Detect which cell encompasses the target text, then output its (x, y) center coordinate. 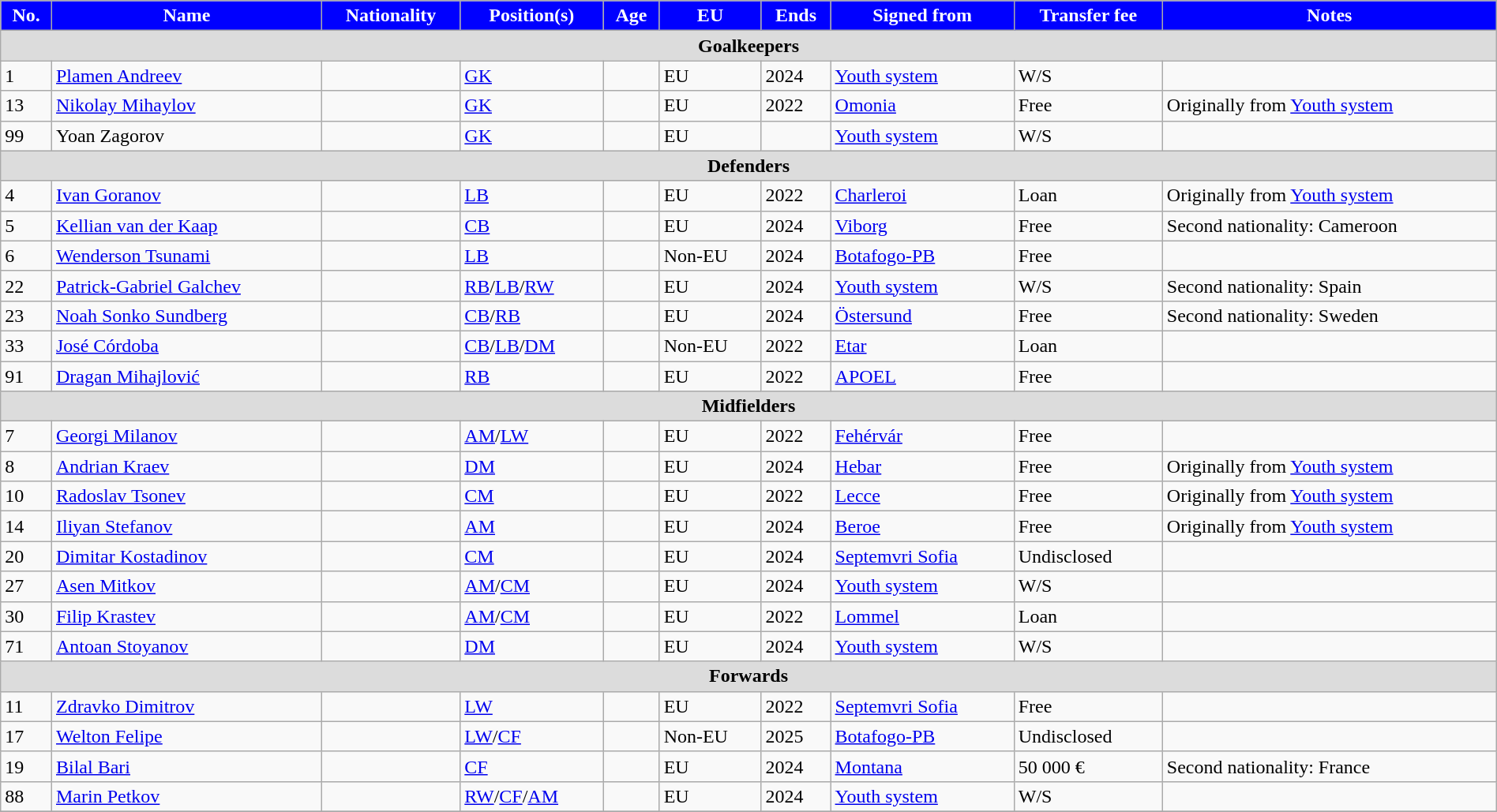
Signed from (922, 16)
Dimitar Kostadinov (186, 556)
Nikolay Mihaylov (186, 106)
José Córdoba (186, 346)
8 (27, 466)
Fehérvár (922, 436)
Position(s) (532, 16)
13 (27, 106)
Marin Petkov (186, 796)
Patrick-Gabriel Galchev (186, 286)
No. (27, 16)
Iliyan Stefanov (186, 526)
Midfielders (748, 406)
RW/CF/AM (532, 796)
Kellian van der Kaap (186, 226)
99 (27, 136)
50 000 € (1088, 766)
11 (27, 706)
AM (532, 526)
Notes (1330, 16)
Second nationality: Cameroon (1330, 226)
Yoan Zagorov (186, 136)
4 (27, 196)
Lecce (922, 496)
Bilal Bari (186, 766)
17 (27, 736)
Second nationality: France (1330, 766)
Wenderson Tsunami (186, 256)
Transfer fee (1088, 16)
Welton Felipe (186, 736)
71 (27, 646)
Radoslav Tsonev (186, 496)
Nationality (390, 16)
RB (532, 376)
Filip Krastev (186, 616)
Montana (922, 766)
6 (27, 256)
10 (27, 496)
Andrian Kraev (186, 466)
22 (27, 286)
2025 (796, 736)
Omonia (922, 106)
Defenders (748, 166)
30 (27, 616)
Viborg (922, 226)
Etar (922, 346)
19 (27, 766)
5 (27, 226)
Plamen Andreev (186, 76)
Name (186, 16)
Ivan Goranov (186, 196)
Second nationality: Sweden (1330, 316)
Age (632, 16)
23 (27, 316)
LW/CF (532, 736)
Asen Mitkov (186, 586)
Charleroi (922, 196)
RB/LB/RW (532, 286)
Beroe (922, 526)
Antoan Stoyanov (186, 646)
CF (532, 766)
APOEL (922, 376)
AM/LW (532, 436)
33 (27, 346)
88 (27, 796)
CB (532, 226)
Lommel (922, 616)
14 (27, 526)
LW (532, 706)
CB/LB/DM (532, 346)
Noah Sonko Sundberg (186, 316)
20 (27, 556)
Second nationality: Spain (1330, 286)
1 (27, 76)
7 (27, 436)
Hebar (922, 466)
Forwards (748, 676)
Georgi Milanov (186, 436)
27 (27, 586)
Dragan Mihajlović (186, 376)
Zdravko Dimitrov (186, 706)
Goalkeepers (748, 46)
CB/RB (532, 316)
91 (27, 376)
Ends (796, 16)
Östersund (922, 316)
